From the cell containing the given text, extract its center point as [X, Y] coordinate. 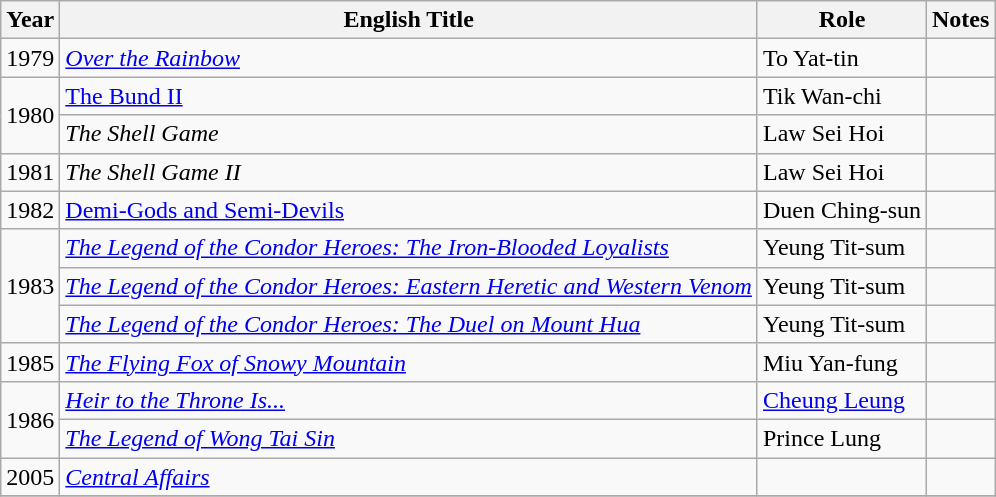
The Shell Game [409, 134]
Demi-Gods and Semi-Devils [409, 210]
Miu Yan-fung [842, 362]
To Yat-tin [842, 58]
Prince Lung [842, 438]
English Title [409, 20]
Heir to the Throne Is... [409, 400]
1986 [30, 419]
The Flying Fox of Snowy Mountain [409, 362]
1985 [30, 362]
Cheung Leung [842, 400]
The Shell Game II [409, 172]
The Legend of the Condor Heroes: The Iron-Blooded Loyalists [409, 248]
The Legend of the Condor Heroes: Eastern Heretic and Western Venom [409, 286]
1981 [30, 172]
The Legend of the Condor Heroes: The Duel on Mount Hua [409, 324]
Notes [961, 20]
1980 [30, 115]
1983 [30, 286]
1979 [30, 58]
Over the Rainbow [409, 58]
2005 [30, 477]
Year [30, 20]
Role [842, 20]
Tik Wan-chi [842, 96]
Central Affairs [409, 477]
1982 [30, 210]
Duen Ching-sun [842, 210]
The Legend of Wong Tai Sin [409, 438]
The Bund II [409, 96]
